Find where the given text appears and provide that cell's center as (X, Y) coordinate. 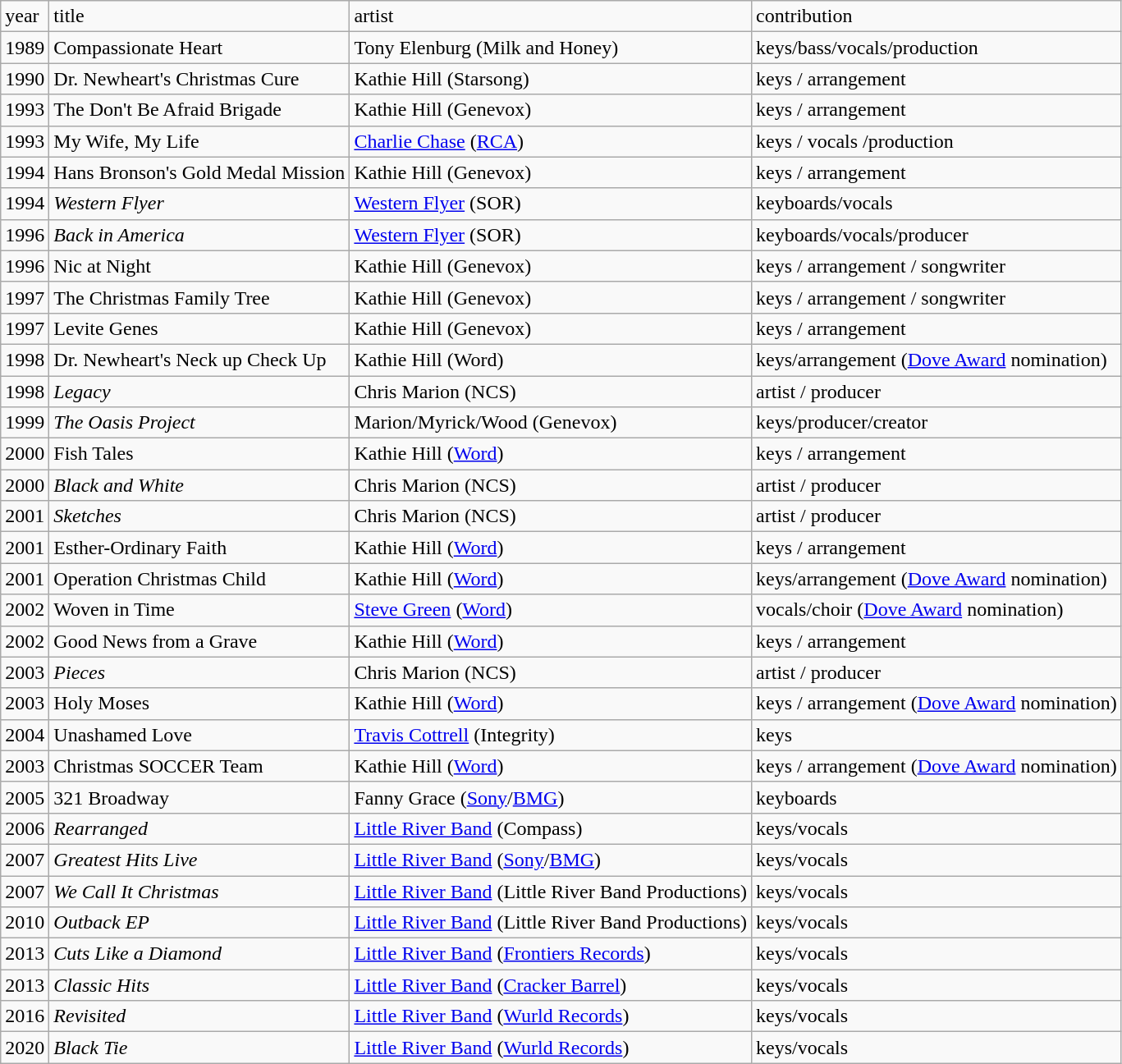
Christmas SOCCER Team (199, 766)
Black and White (199, 485)
Holy Moses (199, 704)
keyboards/vocals (937, 204)
Little River Band (Sony/BMG) (551, 860)
Little River Band (Compass) (551, 828)
Outback EP (199, 923)
Woven in Time (199, 610)
Nic at Night (199, 266)
contribution (937, 16)
Dr. Newheart's Neck up Check Up (199, 360)
Little River Band (Cracker Barrel) (551, 985)
321 Broadway (199, 797)
Cuts Like a Diamond (199, 954)
Rearranged (199, 828)
Legacy (199, 392)
artist (551, 16)
Fanny Grace (Sony/BMG) (551, 797)
Black Tie (199, 1048)
2016 (25, 1016)
Hans Bronson's Gold Medal Mission (199, 172)
Little River Band (Frontiers Records) (551, 954)
The Christmas Family Tree (199, 297)
Kathie Hill (Starsong) (551, 79)
Charlie Chase (RCA) (551, 141)
Steve Green (Word) (551, 610)
2020 (25, 1048)
keyboards (937, 797)
Greatest Hits Live (199, 860)
Good News from a Grave (199, 641)
Revisited (199, 1016)
Back in America (199, 235)
title (199, 16)
keys/bass/vocals/production (937, 48)
The Don't Be Afraid Brigade (199, 110)
The Oasis Project (199, 423)
keys / vocals /production (937, 141)
Marion/Myrick/Wood (Genevox) (551, 423)
Sketches (199, 516)
year (25, 16)
We Call It Christmas (199, 891)
2004 (25, 735)
Classic Hits (199, 985)
Travis Cottrell (Integrity) (551, 735)
Esther-Ordinary Faith (199, 548)
keyboards/vocals/producer (937, 235)
Levite Genes (199, 328)
keys/producer/creator (937, 423)
2010 (25, 923)
Operation Christmas Child (199, 579)
Western Flyer (199, 204)
Fish Tales (199, 454)
1999 (25, 423)
2005 (25, 797)
vocals/choir (Dove Award nomination) (937, 610)
keys (937, 735)
1990 (25, 79)
2006 (25, 828)
My Wife, My Life (199, 141)
Pieces (199, 672)
Dr. Newheart's Christmas Cure (199, 79)
Tony Elenburg (Milk and Honey) (551, 48)
Compassionate Heart (199, 48)
1989 (25, 48)
Unashamed Love (199, 735)
